Return [x, y] of the center of cell containing provided text 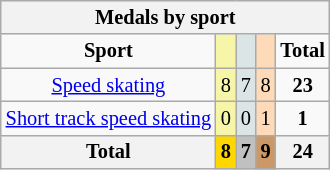
23 [303, 85]
Speed skating [108, 85]
24 [303, 152]
9 [266, 152]
Sport [108, 51]
Medals by sport [166, 17]
Short track speed skating [108, 118]
